Capture the cell that displays the provided text and extract its (X, Y) central coordinate. 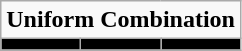
Uniform Combination (121, 20)
